For the text-containing cell, return its midpoint in [X, Y] coordinate format. 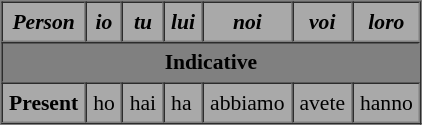
io [104, 22]
Present [44, 102]
hai [142, 102]
tu [142, 22]
ha [184, 102]
avete [322, 102]
Person [44, 22]
voi [322, 22]
Indicative [212, 62]
hanno [386, 102]
noi [248, 22]
lui [184, 22]
ho [104, 102]
loro [386, 22]
abbiamo [248, 102]
